Provide the [X, Y] coordinate of the cell's center where the given text is located.  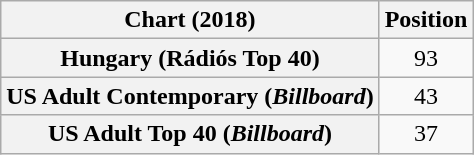
93 [426, 58]
Position [426, 20]
US Adult Top 40 (Billboard) [190, 134]
US Adult Contemporary (Billboard) [190, 96]
43 [426, 96]
37 [426, 134]
Hungary (Rádiós Top 40) [190, 58]
Chart (2018) [190, 20]
